Find where the given text appears and provide that cell's center as (X, Y) coordinate. 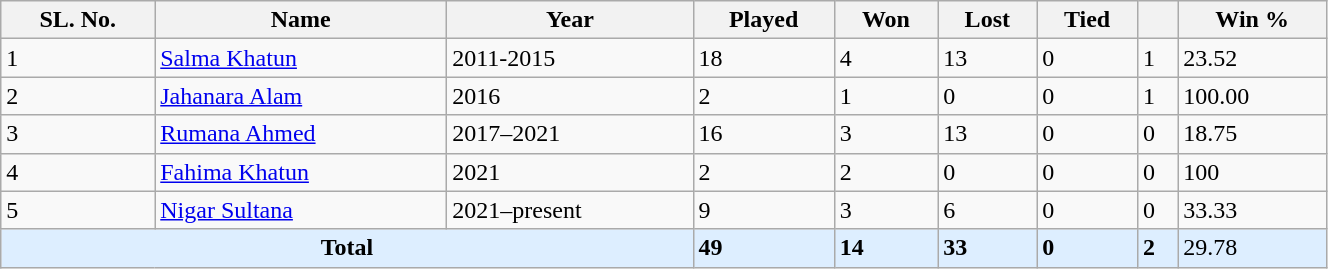
Won (886, 20)
Total (347, 248)
14 (886, 248)
16 (764, 134)
Win % (1252, 20)
2021 (570, 172)
33.33 (1252, 210)
100 (1252, 172)
33 (988, 248)
Tied (1088, 20)
Fahima Khatun (301, 172)
Lost (988, 20)
Played (764, 20)
2021–present (570, 210)
Jahanara Alam (301, 96)
2011-2015 (570, 58)
18.75 (1252, 134)
SL. No. (78, 20)
100.00 (1252, 96)
6 (988, 210)
18 (764, 58)
49 (764, 248)
Nigar Sultana (301, 210)
29.78 (1252, 248)
2016 (570, 96)
Name (301, 20)
2017–2021 (570, 134)
9 (764, 210)
23.52 (1252, 58)
Year (570, 20)
Salma Khatun (301, 58)
Rumana Ahmed (301, 134)
5 (78, 210)
